Locate the cell with the specified text and output its (X, Y) center coordinate. 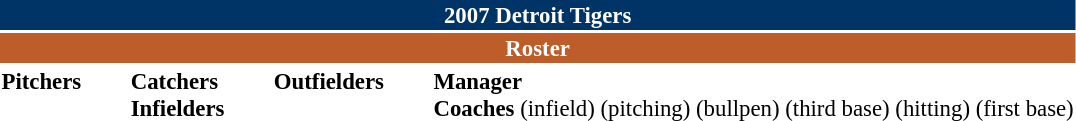
2007 Detroit Tigers (538, 15)
Roster (538, 48)
